Return the (X, Y) coordinate for the center point of the cell that contains the specified text.  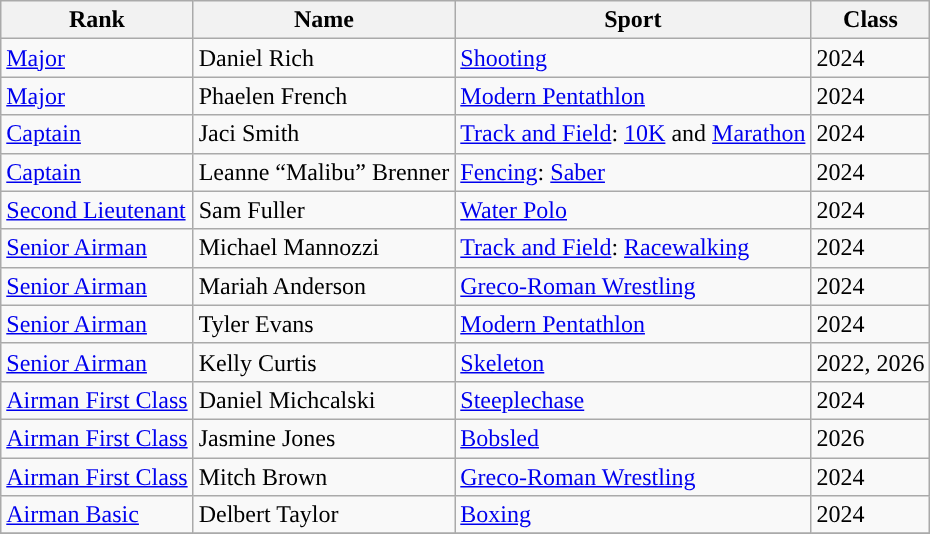
Kelly Curtis (324, 362)
Track and Field: 10K and Marathon (633, 134)
Phaelen French (324, 96)
Track and Field: Racewalking (633, 248)
2022, 2026 (870, 362)
Sport (633, 20)
Daniel Michcalski (324, 400)
Shooting (633, 58)
2026 (870, 438)
Airman Basic (97, 515)
Delbert Taylor (324, 515)
Second Lieutenant (97, 210)
Rank (97, 20)
Jaci Smith (324, 134)
Fencing: Saber (633, 172)
Jasmine Jones (324, 438)
Leanne “Malibu” Brenner (324, 172)
Boxing (633, 515)
Michael Mannozzi (324, 248)
Tyler Evans (324, 324)
Mariah Anderson (324, 286)
Name (324, 20)
Steeplechase (633, 400)
Water Polo (633, 210)
Skeleton (633, 362)
Mitch Brown (324, 477)
Sam Fuller (324, 210)
Daniel Rich (324, 58)
Class (870, 20)
Bobsled (633, 438)
